Pinpoint the cell where the given text exists, returning its (X, Y) midpoint coordinate. 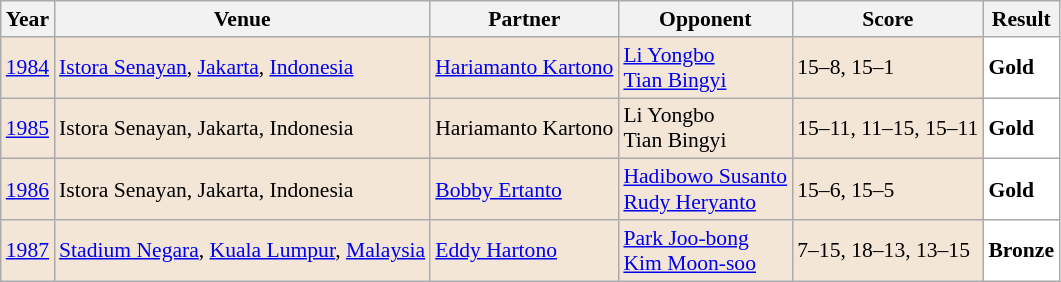
1986 (28, 190)
Score (888, 19)
Hadibowo Susanto Rudy Heryanto (705, 190)
Eddy Hartono (524, 250)
Year (28, 19)
1984 (28, 68)
1985 (28, 128)
Venue (242, 19)
15–6, 15–5 (888, 190)
Opponent (705, 19)
15–8, 15–1 (888, 68)
Partner (524, 19)
Park Joo-bong Kim Moon-soo (705, 250)
7–15, 18–13, 13–15 (888, 250)
15–11, 11–15, 15–11 (888, 128)
Result (1021, 19)
Bobby Ertanto (524, 190)
Bronze (1021, 250)
1987 (28, 250)
Stadium Negara, Kuala Lumpur, Malaysia (242, 250)
